Output the (x, y) coordinate of the center of the cell containing the given text.  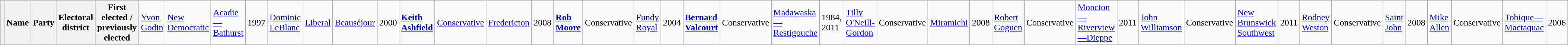
Dominic LeBlanc (285, 22)
2004 (672, 22)
Party (44, 22)
Name (18, 22)
Rob Moore (568, 22)
First elected / previously elected (117, 22)
Electoral district (76, 22)
Beauséjour (355, 22)
Madawaska—Restigouche (796, 22)
Robert Goguen (1008, 22)
Bernard Valcourt (702, 22)
New Democratic (188, 22)
John Williamson (1161, 22)
Tilly O'Neill-Gordon (861, 22)
Acadie—Bathurst (228, 22)
Moncton—Riverview—Dieppe (1096, 22)
Fredericton (509, 22)
1997 (256, 22)
Saint John (1394, 22)
1984, 2011 (832, 22)
Mike Allen (1439, 22)
Fundy Royal (647, 22)
Keith Ashfield (417, 22)
2006 (1557, 22)
Liberal (318, 22)
Rodney Weston (1316, 22)
New Brunswick Southwest (1257, 22)
Tobique—Mactaquac (1524, 22)
Yvon Godin (152, 22)
2000 (388, 22)
Miramichi (949, 22)
